Scan for the cell matching the given text and deliver its (x, y) coordinate at center. 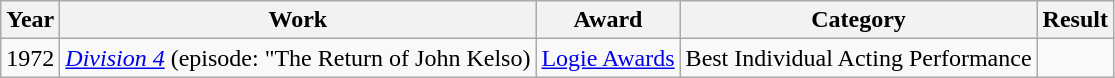
Division 4 (episode: "The Return of John Kelso) (298, 58)
Award (608, 20)
Best Individual Acting Performance (858, 58)
Year (30, 20)
Logie Awards (608, 58)
1972 (30, 58)
Category (858, 20)
Work (298, 20)
Result (1075, 20)
